Find where the given text appears and provide that cell's center as (x, y) coordinate. 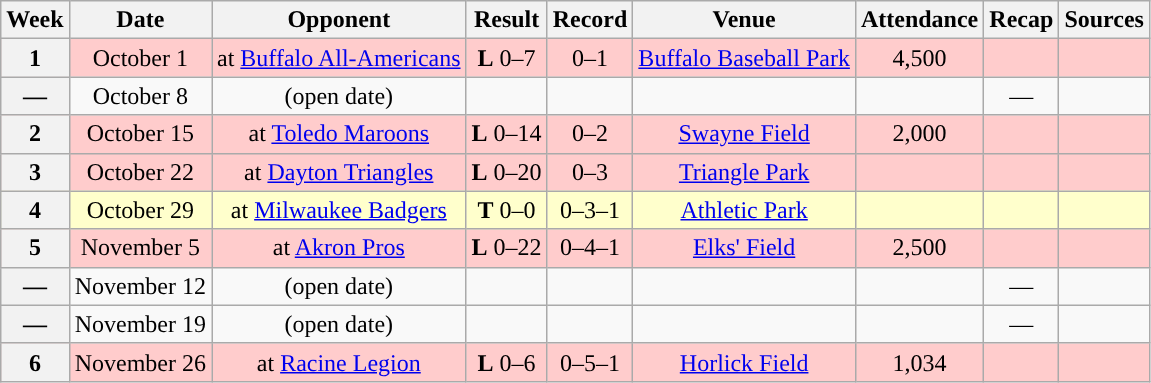
Recap (1022, 20)
2 (35, 134)
T 0–0 (506, 210)
4,500 (919, 58)
0–4–1 (590, 248)
Record (590, 20)
October 22 (140, 172)
2,000 (919, 134)
2,500 (919, 248)
at Racine Legion (340, 362)
October 15 (140, 134)
0–3–1 (590, 210)
at Buffalo All-Americans (340, 58)
1,034 (919, 362)
at Milwaukee Badgers (340, 210)
6 (35, 362)
0–3 (590, 172)
L 0–14 (506, 134)
Horlick Field (744, 362)
Date (140, 20)
October 29 (140, 210)
Week (35, 20)
November 19 (140, 324)
L 0–22 (506, 248)
4 (35, 210)
at Akron Pros (340, 248)
L 0–6 (506, 362)
November 26 (140, 362)
0–1 (590, 58)
3 (35, 172)
L 0–7 (506, 58)
November 5 (140, 248)
L 0–20 (506, 172)
Attendance (919, 20)
1 (35, 58)
Venue (744, 20)
Triangle Park (744, 172)
0–5–1 (590, 362)
Sources (1104, 20)
0–2 (590, 134)
October 1 (140, 58)
November 12 (140, 286)
Elks' Field (744, 248)
Buffalo Baseball Park (744, 58)
Opponent (340, 20)
Athletic Park (744, 210)
October 8 (140, 96)
at Dayton Triangles (340, 172)
5 (35, 248)
at Toledo Maroons (340, 134)
Result (506, 20)
Swayne Field (744, 134)
